Scan for the cell matching the given text and deliver its [X, Y] coordinate at center. 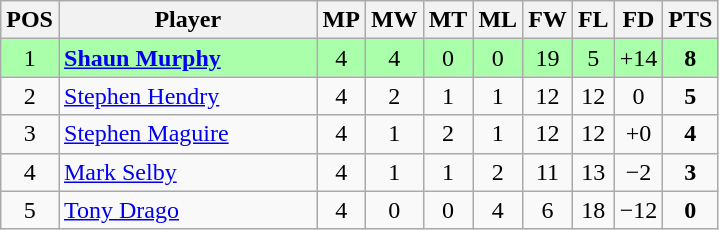
Shaun Murphy [188, 58]
MT [448, 20]
Player [188, 20]
−12 [638, 210]
FL [593, 20]
FW [548, 20]
13 [593, 172]
+14 [638, 58]
Stephen Hendry [188, 96]
MP [341, 20]
−2 [638, 172]
18 [593, 210]
Mark Selby [188, 172]
11 [548, 172]
Tony Drago [188, 210]
19 [548, 58]
Stephen Maguire [188, 134]
ML [498, 20]
POS [30, 20]
FD [638, 20]
+0 [638, 134]
6 [548, 210]
8 [690, 58]
PTS [690, 20]
MW [394, 20]
